Provide the (x, y) coordinate of the cell's center where the given text is located.  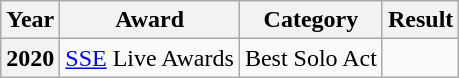
SSE Live Awards (150, 58)
Result (420, 20)
Award (150, 20)
Category (310, 20)
Best Solo Act (310, 58)
Year (30, 20)
2020 (30, 58)
